Pinpoint the cell where the given text exists, returning its [X, Y] midpoint coordinate. 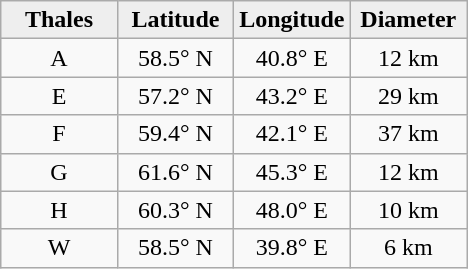
10 km [408, 210]
48.0° E [292, 210]
F [59, 134]
61.6° N [175, 172]
6 km [408, 248]
Thales [59, 20]
57.2° N [175, 96]
A [59, 58]
Longitude [292, 20]
43.2° E [292, 96]
59.4° N [175, 134]
W [59, 248]
37 km [408, 134]
60.3° N [175, 210]
42.1° E [292, 134]
29 km [408, 96]
40.8° E [292, 58]
H [59, 210]
E [59, 96]
45.3° E [292, 172]
39.8° E [292, 248]
Diameter [408, 20]
G [59, 172]
Latitude [175, 20]
